For the text-containing cell, return its midpoint in [X, Y] coordinate format. 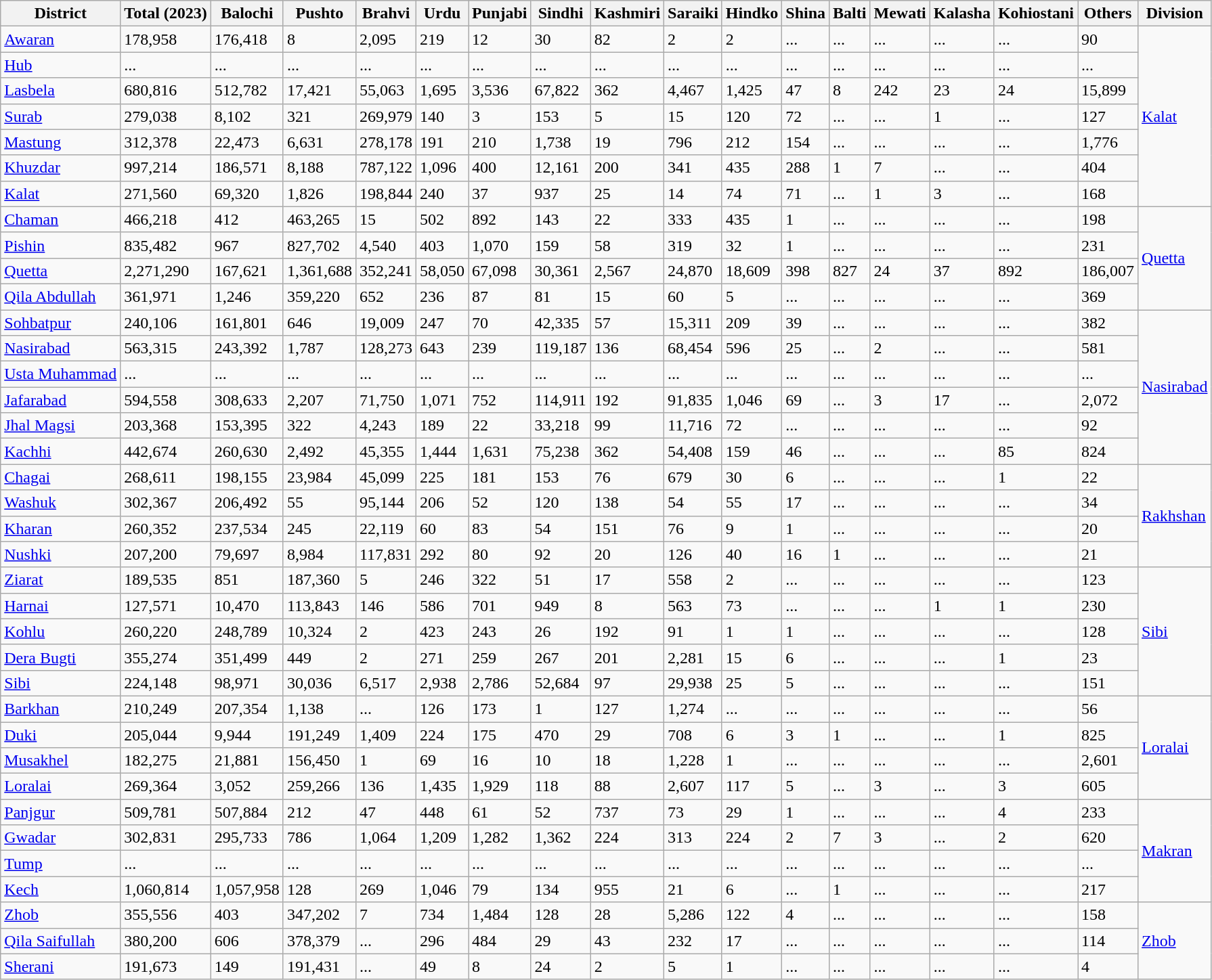
118 [561, 786]
260,352 [166, 529]
268,611 [166, 477]
Washuk [61, 503]
113,843 [320, 606]
312,378 [166, 142]
12 [500, 39]
98,971 [246, 683]
6,631 [320, 142]
Hindko [752, 14]
Mastung [61, 142]
Hub [61, 65]
200 [627, 168]
825 [1108, 734]
71,750 [386, 400]
40 [752, 554]
Kohiostani [1036, 14]
412 [246, 219]
2,281 [693, 657]
58,050 [443, 271]
502 [443, 219]
14 [693, 194]
240 [443, 194]
161,801 [246, 323]
30,361 [561, 271]
786 [320, 838]
224,148 [166, 683]
509,781 [166, 812]
835,482 [166, 245]
122 [752, 915]
563,315 [166, 349]
12,161 [561, 168]
Barkhan [61, 709]
117 [752, 786]
8,188 [320, 168]
260,630 [246, 451]
949 [561, 606]
Punjabi [500, 14]
Dera Bugti [61, 657]
1,738 [561, 142]
138 [627, 503]
154 [806, 142]
341 [693, 168]
2,607 [693, 786]
198 [1108, 219]
463,265 [320, 219]
32 [752, 245]
1,228 [693, 761]
1,274 [693, 709]
203,368 [166, 426]
232 [693, 941]
19 [627, 142]
279,038 [166, 116]
4,467 [693, 91]
158 [1108, 915]
207,354 [246, 709]
206,492 [246, 503]
466,218 [166, 219]
737 [627, 812]
127,571 [166, 606]
4,540 [386, 245]
586 [443, 606]
259 [500, 657]
Panjgur [61, 812]
85 [1036, 451]
49 [443, 966]
231 [1108, 245]
Brahvi [386, 14]
186,007 [1108, 271]
581 [1108, 349]
369 [1108, 296]
10,324 [320, 631]
321 [320, 116]
484 [500, 941]
55,063 [386, 91]
198,155 [246, 477]
225 [443, 477]
Balti [850, 14]
23,984 [320, 477]
2,072 [1108, 400]
18 [627, 761]
114 [1108, 941]
189,535 [166, 580]
851 [246, 580]
173 [500, 709]
2,095 [386, 39]
937 [561, 194]
752 [500, 400]
827,702 [320, 245]
269 [386, 889]
378,379 [320, 941]
42,335 [561, 323]
Pushto [320, 14]
359,220 [320, 296]
2,601 [1108, 761]
43 [627, 941]
824 [1108, 451]
68,454 [693, 349]
296 [443, 941]
191 [443, 142]
69,320 [246, 194]
1,444 [443, 451]
9 [752, 529]
8,984 [320, 554]
967 [246, 245]
558 [693, 580]
470 [561, 734]
74 [752, 194]
91,835 [693, 400]
1,070 [500, 245]
Qila Saifullah [61, 941]
191,673 [166, 966]
Nushki [61, 554]
1,361,688 [320, 271]
313 [693, 838]
114,911 [561, 400]
646 [320, 323]
233 [1108, 812]
1,776 [1108, 142]
Kech [61, 889]
11,716 [693, 426]
269,364 [166, 786]
81 [561, 296]
1,246 [246, 296]
67,098 [500, 271]
178,958 [166, 39]
123 [1108, 580]
District [61, 14]
236 [443, 296]
2,567 [627, 271]
82 [627, 39]
Kalasha [961, 14]
56 [1108, 709]
39 [806, 323]
288 [806, 168]
2,786 [500, 683]
240,106 [166, 323]
2,207 [320, 400]
156,450 [320, 761]
219 [443, 39]
278,178 [386, 142]
167,621 [246, 271]
99 [627, 426]
Kashmiri [627, 14]
1,435 [443, 786]
33,218 [561, 426]
Urdu [443, 14]
701 [500, 606]
134 [561, 889]
400 [500, 168]
302,831 [166, 838]
643 [443, 349]
239 [500, 349]
355,274 [166, 657]
243 [500, 631]
1,631 [500, 451]
Pishin [61, 245]
Jafarabad [61, 400]
242 [900, 91]
Balochi [246, 14]
308,633 [246, 400]
1,929 [500, 786]
442,674 [166, 451]
10,470 [246, 606]
205,044 [166, 734]
1,826 [320, 194]
17,421 [320, 91]
Chagai [61, 477]
22,119 [386, 529]
206 [443, 503]
269,979 [386, 116]
Division [1175, 14]
380,200 [166, 941]
26 [561, 631]
6,517 [386, 683]
955 [627, 889]
Kharan [61, 529]
679 [693, 477]
146 [386, 606]
351,499 [246, 657]
15,311 [693, 323]
210 [500, 142]
140 [443, 116]
347,202 [320, 915]
1,425 [752, 91]
361,971 [166, 296]
1,695 [443, 91]
1,362 [561, 838]
1,209 [443, 838]
292 [443, 554]
Others [1108, 14]
248,789 [246, 631]
Harnai [61, 606]
594,558 [166, 400]
Sherani [61, 966]
29,938 [693, 683]
8,102 [246, 116]
189 [443, 426]
333 [693, 219]
71 [806, 194]
259,266 [320, 786]
58 [627, 245]
Sindhi [561, 14]
88 [627, 786]
5,286 [693, 915]
46 [806, 451]
80 [500, 554]
Gwadar [61, 838]
176,418 [246, 39]
70 [500, 323]
75,238 [561, 451]
191,431 [320, 966]
51 [561, 580]
187,360 [320, 580]
563 [693, 606]
247 [443, 323]
1,282 [500, 838]
Duki [61, 734]
398 [806, 271]
Qila Abdullah [61, 296]
796 [693, 142]
97 [627, 683]
90 [1108, 39]
404 [1108, 168]
Tump [61, 864]
9,944 [246, 734]
1,064 [386, 838]
620 [1108, 838]
1,409 [386, 734]
271,560 [166, 194]
201 [627, 657]
507,884 [246, 812]
191,249 [320, 734]
1,071 [443, 400]
182,275 [166, 761]
2,271,290 [166, 271]
3,536 [500, 91]
237,534 [246, 529]
45,355 [386, 451]
Total (2023) [166, 14]
198,844 [386, 194]
Chaman [61, 219]
149 [246, 966]
30,036 [320, 683]
230 [1108, 606]
10 [561, 761]
355,556 [166, 915]
Shina [806, 14]
1,484 [500, 915]
Ziarat [61, 580]
448 [443, 812]
Saraiki [693, 14]
423 [443, 631]
143 [561, 219]
54,408 [693, 451]
95,144 [386, 503]
Kohlu [61, 631]
28 [627, 915]
1,060,814 [166, 889]
352,241 [386, 271]
34 [1108, 503]
Rakhshan [1175, 516]
22,473 [246, 142]
652 [386, 296]
787,122 [386, 168]
271 [443, 657]
168 [1108, 194]
605 [1108, 786]
245 [320, 529]
382 [1108, 323]
117,831 [386, 554]
3,052 [246, 786]
91 [693, 631]
246 [443, 580]
606 [246, 941]
21,881 [246, 761]
2,938 [443, 683]
207,200 [166, 554]
295,733 [246, 838]
45,099 [386, 477]
302,367 [166, 503]
Awaran [61, 39]
181 [500, 477]
449 [320, 657]
24,870 [693, 271]
Mewati [900, 14]
1,057,958 [246, 889]
Makran [1175, 851]
Sohbatpur [61, 323]
Jhal Magsi [61, 426]
Musakhel [61, 761]
153,395 [246, 426]
4,243 [386, 426]
243,392 [246, 349]
1,138 [320, 709]
997,214 [166, 168]
734 [443, 915]
57 [627, 323]
2,492 [320, 451]
1,787 [320, 349]
827 [850, 271]
79 [500, 889]
260,220 [166, 631]
128,273 [386, 349]
18,609 [752, 271]
319 [693, 245]
83 [500, 529]
119,187 [561, 349]
67,822 [561, 91]
Surab [61, 116]
175 [500, 734]
680,816 [166, 91]
87 [500, 296]
61 [500, 812]
Lasbela [61, 91]
512,782 [246, 91]
Kachhi [61, 451]
15,899 [1108, 91]
19,009 [386, 323]
52,684 [561, 683]
217 [1108, 889]
267 [561, 657]
596 [752, 349]
79,697 [246, 554]
708 [693, 734]
210,249 [166, 709]
Usta Muhammad [61, 374]
186,571 [246, 168]
209 [752, 323]
Khuzdar [61, 168]
1,096 [443, 168]
